Locate the cell with the specified text and output its [X, Y] center coordinate. 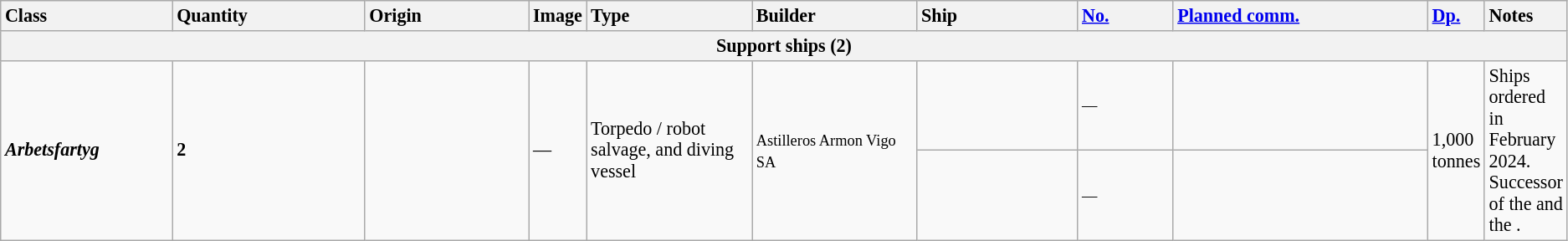
Quantity [269, 15]
1,000 tonnes [1456, 150]
Type [669, 15]
Torpedo / robot salvage, and diving vessel [669, 150]
Class [87, 15]
2 [269, 150]
Astilleros Armon Vigo SA [835, 150]
No. [1125, 15]
Ship [997, 15]
Ships ordered in February 2024.Successor of the and the . [1526, 150]
Arbetsfartyg [87, 150]
Builder [835, 15]
Origin [447, 15]
Support ships (2) [784, 45]
Notes [1526, 15]
Dp. [1456, 15]
Planned comm. [1300, 15]
Image [557, 15]
